Detect which cell encompasses the target text, then output its [X, Y] center coordinate. 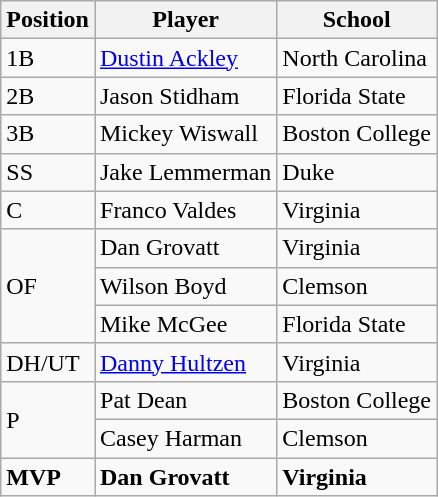
Duke [357, 172]
P [48, 419]
Mike McGee [185, 324]
Player [185, 20]
Mickey Wiswall [185, 134]
SS [48, 172]
Franco Valdes [185, 210]
3B [48, 134]
Jason Stidham [185, 96]
Pat Dean [185, 400]
North Carolina [357, 58]
OF [48, 286]
C [48, 210]
Dustin Ackley [185, 58]
DH/UT [48, 362]
Position [48, 20]
Casey Harman [185, 438]
Wilson Boyd [185, 286]
Jake Lemmerman [185, 172]
School [357, 20]
1B [48, 58]
MVP [48, 477]
Danny Hultzen [185, 362]
2B [48, 96]
